Search for the cell housing the specified text and yield its [X, Y] center coordinate. 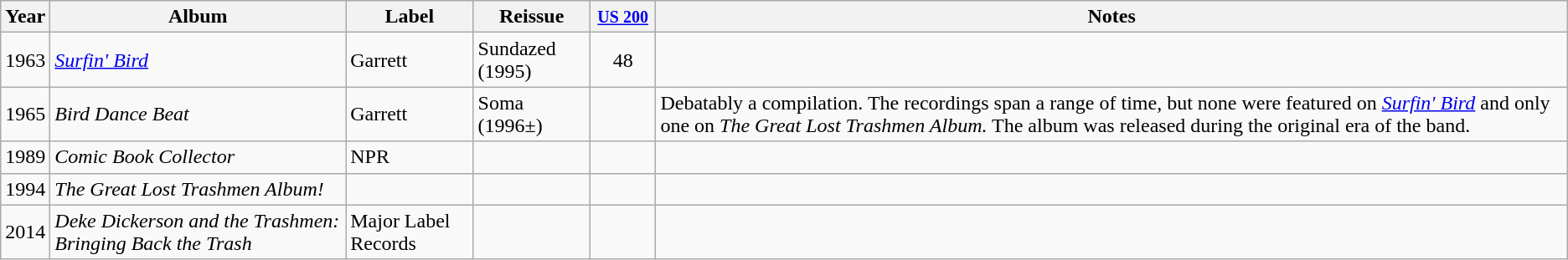
NPR [410, 157]
Sundazed (1995) [531, 60]
1965 [25, 114]
Comic Book Collector [198, 157]
Year [25, 17]
48 [623, 60]
Album [198, 17]
1963 [25, 60]
Label [410, 17]
US 200 [623, 17]
Major Label Records [410, 232]
Deke Dickerson and the Trashmen: Bringing Back the Trash [198, 232]
1989 [25, 157]
The Great Lost Trashmen Album! [198, 189]
Notes [1112, 17]
Reissue [531, 17]
Soma (1996±) [531, 114]
Surfin' Bird [198, 60]
1994 [25, 189]
2014 [25, 232]
Bird Dance Beat [198, 114]
